Capture the cell that displays the provided text and extract its (x, y) central coordinate. 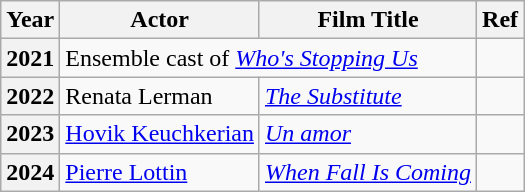
Ref (500, 20)
The Substitute (368, 96)
Year (30, 20)
Pierre Lottin (160, 172)
Un amor (368, 134)
When Fall Is Coming (368, 172)
Hovik Keuchkerian (160, 134)
Ensemble cast of Who's Stopping Us (268, 58)
Renata Lerman (160, 96)
Actor (160, 20)
2022 (30, 96)
Film Title (368, 20)
2024 (30, 172)
2021 (30, 58)
2023 (30, 134)
